Pinpoint the cell where the given text exists, returning its [X, Y] midpoint coordinate. 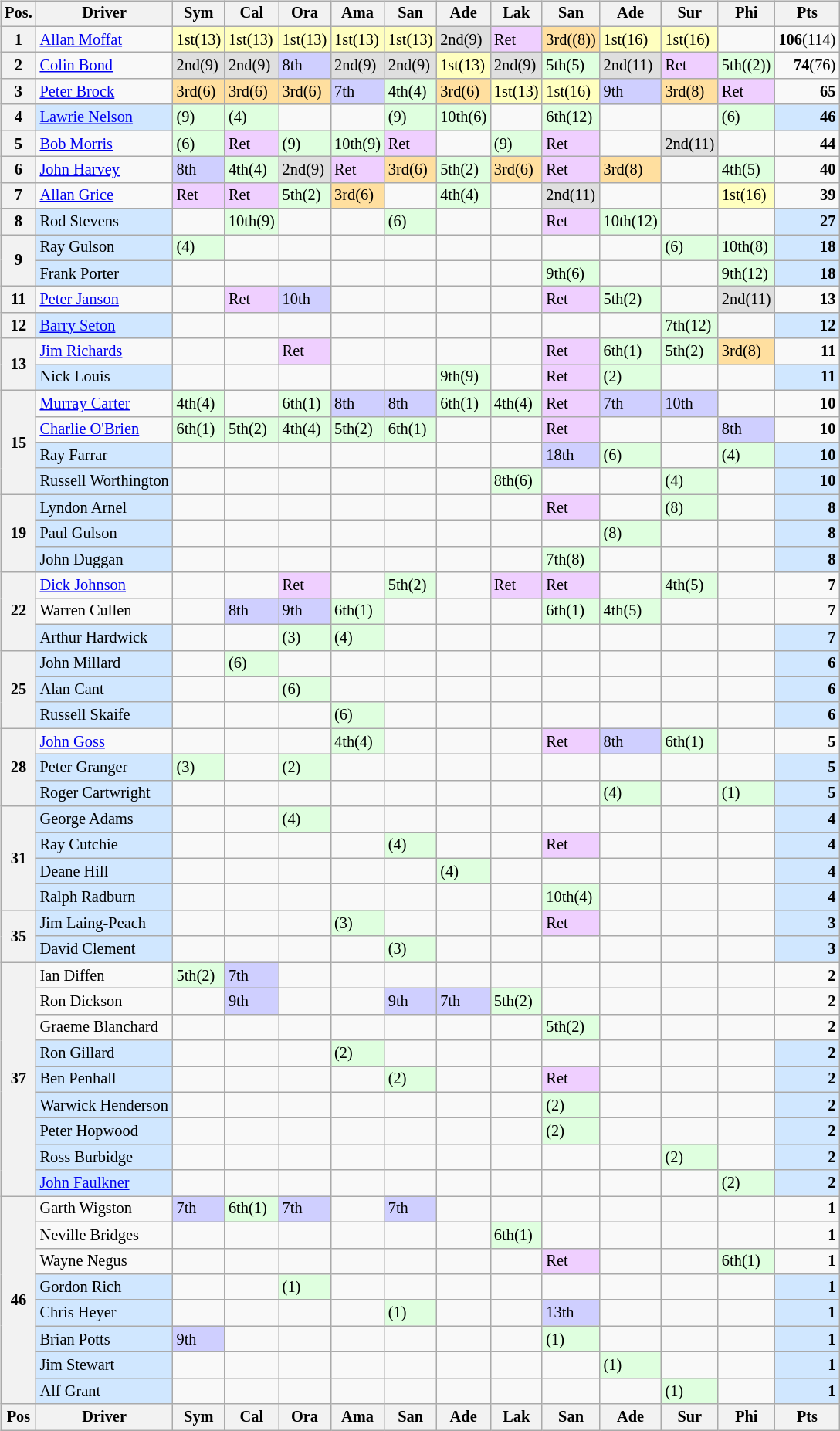
15 [19, 442]
Graeme Blanchard [105, 1027]
David Clement [105, 949]
13th [571, 1313]
Warwick Henderson [105, 1105]
Jim Stewart [105, 1365]
Ray Farrar [105, 456]
Frank Porter [105, 273]
Charlie O'Brien [105, 429]
John Duggan [105, 559]
31 [19, 859]
10th(6) [463, 117]
35 [19, 936]
Gordon Rich [105, 1287]
9th(12) [746, 273]
65 [808, 92]
Ray Gulson [105, 248]
Allan Grice [105, 195]
Warren Cullen [105, 612]
9 [19, 261]
Rod Stevens [105, 222]
Dick Johnson [105, 585]
Jim Laing-Peach [105, 924]
John Goss [105, 741]
106(114) [808, 39]
Pos [19, 1417]
Ben Penhall [105, 1080]
Nick Louis [105, 378]
John Millard [105, 663]
Murray Carter [105, 403]
Ian Diffen [105, 975]
10th(8) [746, 248]
40 [808, 170]
Lyndon Arnel [105, 507]
37 [19, 1080]
22 [19, 612]
6th(12) [571, 117]
Jim Richards [105, 351]
25 [19, 689]
27 [808, 222]
Allan Moffat [105, 39]
Peter Granger [105, 768]
John Faulkner [105, 1183]
5th(5) [571, 66]
44 [808, 144]
7th(8) [571, 559]
Barry Seton [105, 326]
74(76) [808, 66]
Paul Gulson [105, 534]
Roger Cartwright [105, 793]
Ralph Radburn [105, 897]
Lawrie Nelson [105, 117]
Colin Bond [105, 66]
Neville Bridges [105, 1235]
Pos. [19, 14]
Ron Dickson [105, 1002]
Peter Brock [105, 92]
Brian Potts [105, 1339]
Alan Cant [105, 690]
John Harvey [105, 170]
Ross Burbidge [105, 1158]
Alf Grant [105, 1391]
9th(6) [571, 273]
9th(9) [463, 378]
George Adams [105, 819]
Ray Cutchie [105, 846]
Wayne Negus [105, 1261]
7th(12) [690, 326]
Deane Hill [105, 871]
5th((2)) [746, 66]
39 [808, 195]
8th(6) [516, 481]
Peter Hopwood [105, 1131]
Chris Heyer [105, 1313]
Russell Worthington [105, 481]
Bob Morris [105, 144]
18th [571, 456]
Peter Janson [105, 300]
3rd((8)) [571, 39]
10th(4) [571, 897]
Ron Gillard [105, 1053]
Russell Skaife [105, 715]
Arthur Hardwick [105, 637]
28 [19, 768]
10th(12) [631, 222]
19 [19, 533]
Garth Wigston [105, 1209]
